Detect which cell encompasses the target text, then output its (X, Y) center coordinate. 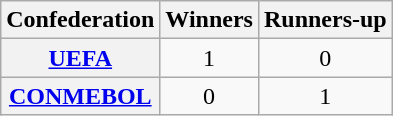
UEFA (80, 58)
Runners-up (325, 20)
Confederation (80, 20)
Winners (210, 20)
CONMEBOL (80, 96)
